Find where the given text appears and provide that cell's center as (X, Y) coordinate. 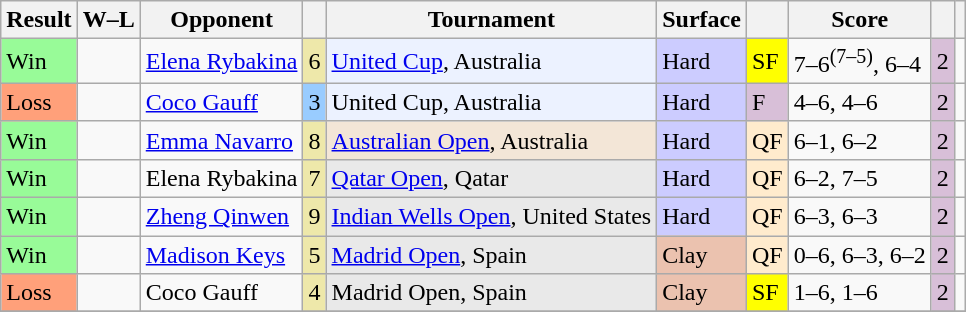
Emma Navarro (222, 140)
6 (314, 62)
F (767, 102)
0–6, 6–3, 6–2 (860, 255)
4–6, 4–6 (860, 102)
Score (860, 20)
8 (314, 140)
7 (314, 178)
3 (314, 102)
6–1, 6–2 (860, 140)
Result (39, 20)
Indian Wells Open, United States (492, 217)
1–6, 1–6 (860, 293)
Qatar Open, Qatar (492, 178)
Zheng Qinwen (222, 217)
5 (314, 255)
Tournament (492, 20)
Surface (702, 20)
4 (314, 293)
Opponent (222, 20)
6–3, 6–3 (860, 217)
Australian Open, Australia (492, 140)
W–L (108, 20)
6–2, 7–5 (860, 178)
Madison Keys (222, 255)
7–6(7–5), 6–4 (860, 62)
9 (314, 217)
